Return (x, y) of the center of cell containing provided text 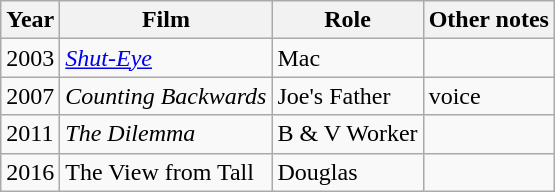
2016 (30, 172)
2007 (30, 96)
Counting Backwards (166, 96)
Shut-Eye (166, 58)
The View from Tall (166, 172)
Douglas (348, 172)
voice (488, 96)
2003 (30, 58)
Year (30, 20)
The Dilemma (166, 134)
B & V Worker (348, 134)
Joe's Father (348, 96)
Mac (348, 58)
Role (348, 20)
Film (166, 20)
2011 (30, 134)
Other notes (488, 20)
